Find where the given text appears and provide that cell's center as (X, Y) coordinate. 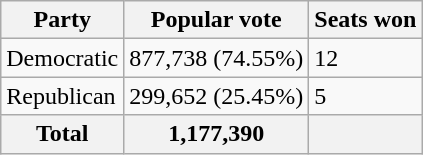
Party (62, 20)
1,177,390 (216, 134)
Seats won (366, 20)
877,738 (74.55%) (216, 58)
5 (366, 96)
Total (62, 134)
Popular vote (216, 20)
Democratic (62, 58)
12 (366, 58)
299,652 (25.45%) (216, 96)
Republican (62, 96)
